Locate the cell with the specified text and output its [x, y] center coordinate. 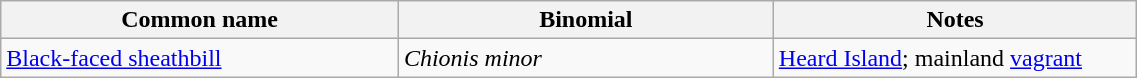
Black-faced sheathbill [200, 58]
Heard Island; mainland vagrant [955, 58]
Binomial [586, 20]
Notes [955, 20]
Common name [200, 20]
Chionis minor [586, 58]
